Return the (X, Y) coordinate for the center point of the cell that contains the specified text.  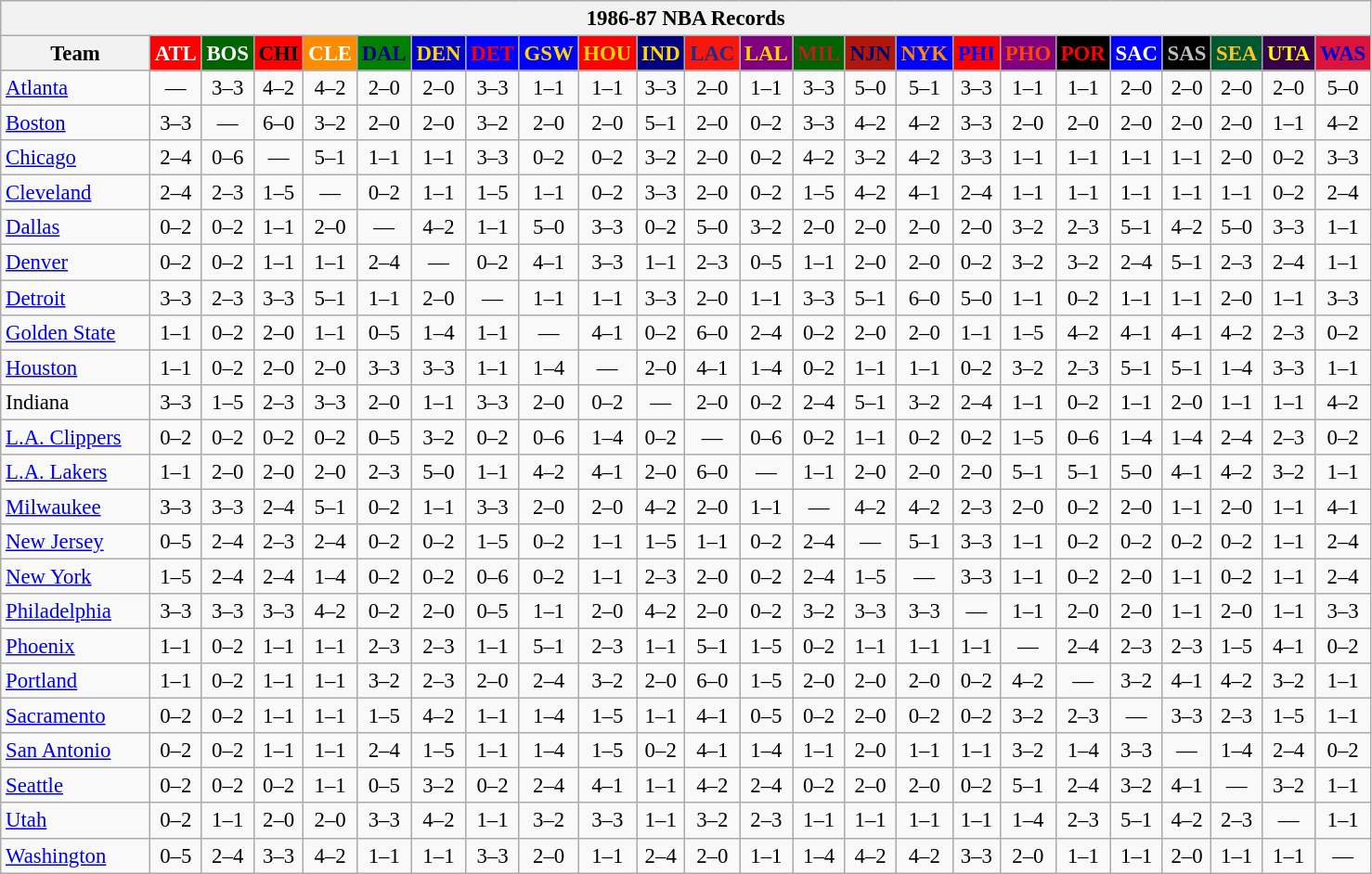
SEA (1236, 54)
Detroit (76, 298)
CLE (330, 54)
L.A. Clippers (76, 437)
New Jersey (76, 542)
GSW (549, 54)
San Antonio (76, 751)
LAL (767, 54)
Milwaukee (76, 507)
IND (661, 54)
Dallas (76, 227)
Houston (76, 367)
LAC (713, 54)
Denver (76, 263)
SAS (1186, 54)
Utah (76, 821)
MIL (819, 54)
DEN (438, 54)
Sacramento (76, 716)
New York (76, 576)
ATL (175, 54)
NJN (871, 54)
BOS (227, 54)
DET (492, 54)
Washington (76, 855)
DAL (384, 54)
L.A. Lakers (76, 472)
POR (1082, 54)
Philadelphia (76, 611)
Seattle (76, 786)
PHO (1028, 54)
Portland (76, 681)
CHI (278, 54)
Cleveland (76, 193)
WAS (1343, 54)
HOU (607, 54)
Indiana (76, 402)
NYK (925, 54)
1986-87 NBA Records (686, 19)
UTA (1288, 54)
Boston (76, 123)
PHI (977, 54)
SAC (1136, 54)
Phoenix (76, 647)
Atlanta (76, 88)
Chicago (76, 158)
Team (76, 54)
Golden State (76, 332)
